Extract the (X, Y) coordinate from the center of the cell holding the provided text.  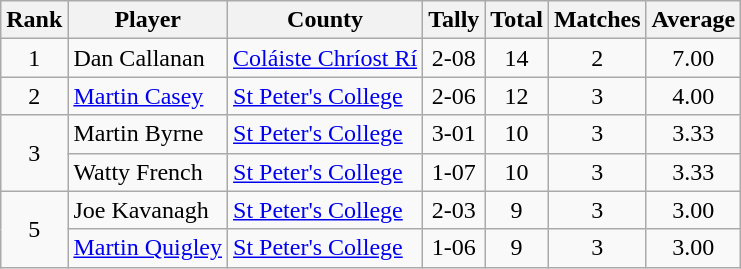
Martin Quigley (148, 248)
Martin Casey (148, 96)
Tally (454, 20)
Watty French (148, 172)
Dan Callanan (148, 58)
Average (694, 20)
Joe Kavanagh (148, 210)
2-08 (454, 58)
3-01 (454, 134)
Total (517, 20)
12 (517, 96)
Martin Byrne (148, 134)
Player (148, 20)
Coláiste Chríost Rí (326, 58)
4.00 (694, 96)
1-06 (454, 248)
7.00 (694, 58)
Matches (597, 20)
County (326, 20)
Rank (34, 20)
5 (34, 229)
2-03 (454, 210)
14 (517, 58)
2-06 (454, 96)
1 (34, 58)
1-07 (454, 172)
